Return the (X, Y) coordinate for the center point of the cell that contains the specified text.  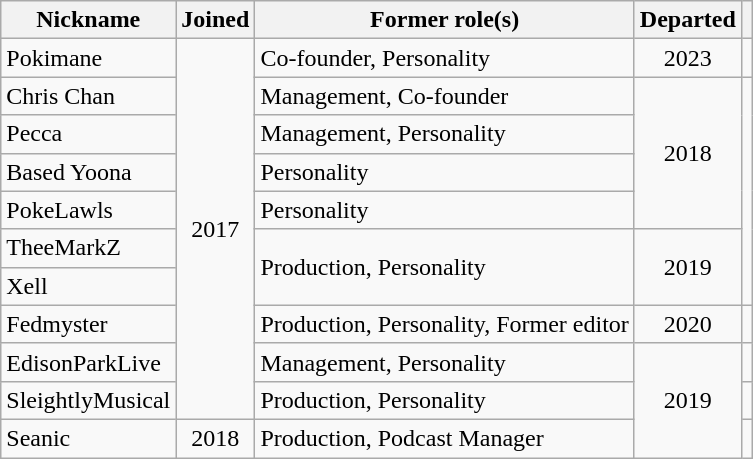
Pecca (88, 134)
Xell (88, 286)
SleightlyMusical (88, 400)
Fedmyster (88, 324)
Production, Podcast Manager (444, 438)
PokeLawls (88, 210)
EdisonParkLive (88, 362)
Seanic (88, 438)
Departed (688, 20)
2017 (216, 230)
Co-founder, Personality (444, 58)
2020 (688, 324)
Chris Chan (88, 96)
Joined (216, 20)
Production, Personality, Former editor (444, 324)
Pokimane (88, 58)
Management, Co-founder (444, 96)
2023 (688, 58)
TheeMarkZ (88, 248)
Based Yoona (88, 172)
Nickname (88, 20)
Former role(s) (444, 20)
